Provide the [x, y] coordinate of the cell's center where the given text is located.  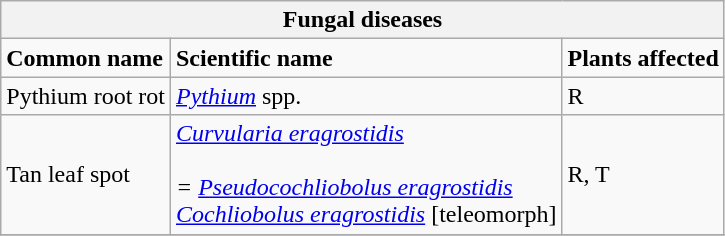
Fungal diseases [363, 20]
Scientific name [366, 58]
R [643, 96]
Common name [86, 58]
Pythium root rot [86, 96]
R, T [643, 174]
Pythium spp. [366, 96]
Plants affected [643, 58]
Tan leaf spot [86, 174]
Curvularia eragrostidis = Pseudocochliobolus eragrostidis Cochliobolus eragrostidis [teleomorph] [366, 174]
